Return the [x, y] coordinate for the center point of the cell that contains the specified text.  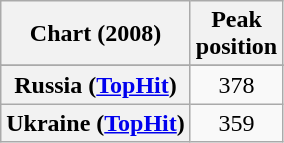
378 [236, 85]
Peakposition [236, 34]
Ukraine (TopHit) [96, 123]
359 [236, 123]
Russia (TopHit) [96, 85]
Chart (2008) [96, 34]
